Capture the cell that displays the provided text and extract its [X, Y] central coordinate. 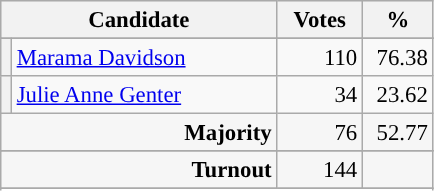
52.77 [398, 133]
Majority [139, 133]
Candidate [139, 20]
Marama Davidson [144, 58]
% [398, 20]
144 [320, 170]
Turnout [139, 170]
76 [320, 133]
110 [320, 58]
76.38 [398, 58]
23.62 [398, 95]
34 [320, 95]
Julie Anne Genter [144, 95]
Votes [320, 20]
